Extract the (X, Y) coordinate from the center of the cell holding the provided text.  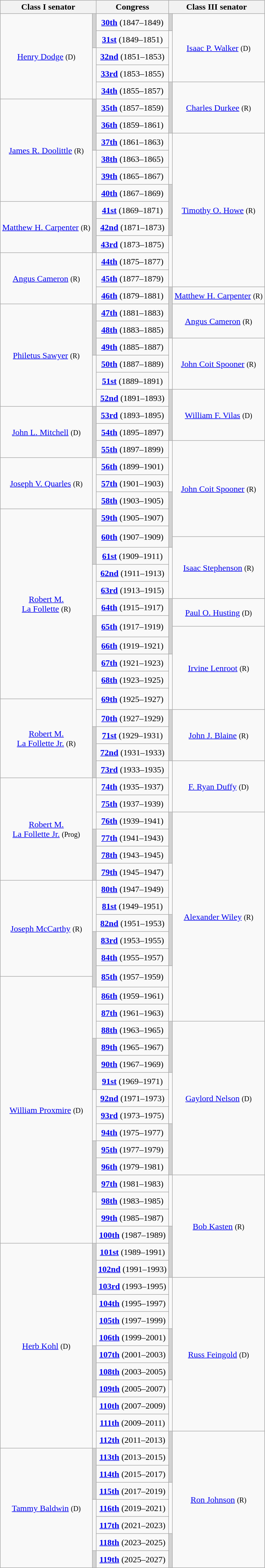
111th (2009–2011) (132, 1423)
95th (1977–1979) (132, 1150)
119th (2025–2027) (132, 1559)
Henry Dodge (D) (46, 57)
65th (1917–1919) (132, 627)
49th (1885–1887) (132, 347)
105th (1997–1999) (132, 1320)
101st (1989–1991) (132, 1252)
Herb Kohl (D) (46, 1346)
41st (1869–1871) (132, 210)
99th (1985–1987) (132, 1218)
102nd (1991–1993) (132, 1269)
Charles Durkee (R) (219, 108)
42nd (1871–1873) (132, 227)
56th (1899–1901) (132, 466)
112th (2011–2013) (132, 1440)
84th (1955–1957) (132, 957)
66th (1919–1921) (132, 646)
Irvine Lenroot (R) (219, 668)
43rd (1873–1875) (132, 244)
115th (2017–2019) (132, 1491)
103rd (1993–1995) (132, 1286)
67th (1921–1923) (132, 663)
53rd (1893–1895) (132, 415)
John J. Blaine (R) (219, 735)
Class III senator (217, 7)
113th (2013–2015) (132, 1457)
32nd (1851–1853) (132, 57)
117th (2021–2023) (132, 1525)
Bob Kasten (R) (219, 1226)
38th (1863–1865) (132, 159)
80th (1947–1949) (132, 889)
71st (1929–1931) (132, 735)
51st (1889–1891) (132, 381)
52nd (1891–1893) (132, 398)
Isaac Stephenson (R) (219, 568)
79th (1945–1947) (132, 872)
44th (1875–1877) (132, 262)
Robert M.La Follette (R) (46, 604)
77th (1941–1943) (132, 838)
Joseph McCarthy (R) (46, 929)
73rd (1933–1935) (132, 770)
Congress (132, 7)
82nd (1951–1953) (132, 923)
98th (1983–1985) (132, 1201)
72nd (1931–1933) (132, 753)
75th (1937–1939) (132, 804)
89th (1965–1967) (132, 1047)
87th (1961–1963) (132, 1013)
78th (1943–1945) (132, 855)
109th (2005–2007) (132, 1389)
107th (2001–2003) (132, 1355)
Tammy Baldwin (D) (46, 1508)
90th (1967–1969) (132, 1064)
48th (1883–1885) (132, 330)
64th (1915–1917) (132, 607)
94th (1975–1977) (132, 1133)
60th (1907–1909) (132, 537)
69th (1925–1927) (132, 699)
31st (1849–1851) (132, 39)
Isaac P. Walker (D) (219, 48)
Ron Johnson (R) (219, 1500)
86th (1959–1961) (132, 996)
36th (1859–1861) (132, 125)
46th (1879–1881) (132, 296)
58th (1903–1905) (132, 501)
114th (2015–2017) (132, 1474)
Joseph V. Quarles (R) (46, 484)
63rd (1913–1915) (132, 590)
Alexander Wiley (R) (219, 917)
91st (1969–1971) (132, 1081)
37th (1861–1863) (132, 142)
116th (2019–2021) (132, 1508)
74th (1935–1937) (132, 787)
110th (2007–2009) (132, 1406)
F. Ryan Duffy (D) (219, 787)
76th (1939–1941) (132, 821)
104th (1995–1997) (132, 1303)
50th (1887–1889) (132, 364)
55th (1897–1899) (132, 449)
Timothy O. Howe (R) (219, 210)
54th (1895–1897) (132, 432)
106th (1999–2001) (132, 1337)
33rd (1853–1855) (132, 74)
88th (1963–1965) (132, 1030)
68th (1923–1925) (132, 680)
96th (1979–1981) (132, 1167)
Robert M.La Follette Jr. (R) (46, 739)
30th (1847–1849) (132, 22)
John L. Mitchell (D) (46, 432)
61st (1909–1911) (132, 556)
83rd (1953–1955) (132, 940)
85th (1957–1959) (132, 977)
59th (1905–1907) (132, 518)
Paul O. Husting (D) (219, 613)
James R. Doolittle (R) (46, 151)
45th (1877–1879) (132, 279)
57th (1901–1903) (132, 484)
Class I senator (48, 7)
92nd (1971–1973) (132, 1098)
40th (1867–1869) (132, 193)
118th (2023–2025) (132, 1542)
81st (1949–1951) (132, 906)
Russ Feingold (D) (219, 1355)
William F. Vilas (D) (219, 415)
62nd (1911–1913) (132, 573)
Gaylord Nelson (D) (219, 1098)
Robert M.La Follette Jr. (Prog) (46, 829)
70th (1927–1929) (132, 718)
Philetus Sawyer (R) (46, 355)
97th (1981–1983) (132, 1184)
William Proxmire (D) (46, 1110)
34th (1855–1857) (132, 91)
93rd (1973–1975) (132, 1115)
35th (1857–1859) (132, 108)
39th (1865–1867) (132, 176)
100th (1987–1989) (132, 1235)
108th (2003–2005) (132, 1372)
47th (1881–1883) (132, 313)
